Output the [x, y] coordinate of the center of the cell containing the given text.  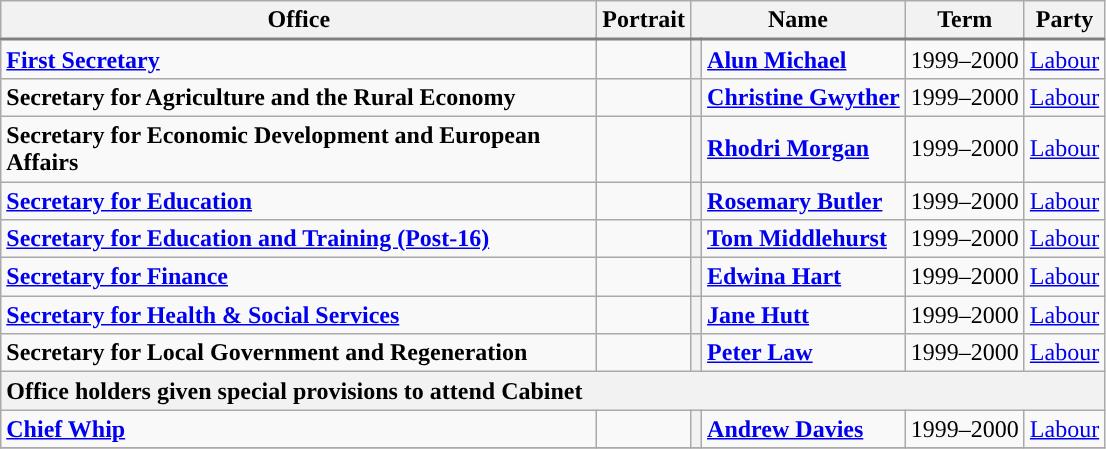
Party [1064, 20]
Secretary for Education and Training (Post-16) [299, 239]
Secretary for Agriculture and the Rural Economy [299, 97]
Name [798, 20]
Alun Michael [804, 60]
Tom Middlehurst [804, 239]
Jane Hutt [804, 315]
Christine Gwyther [804, 97]
Peter Law [804, 353]
Office holders given special provisions to attend Cabinet [553, 391]
Rhodri Morgan [804, 148]
Edwina Hart [804, 277]
Portrait [644, 20]
Secretary for Economic Development and European Affairs [299, 148]
First Secretary [299, 60]
Term [964, 20]
Andrew Davies [804, 429]
Secretary for Education [299, 201]
Secretary for Finance [299, 277]
Rosemary Butler [804, 201]
Secretary for Health & Social Services [299, 315]
Office [299, 20]
Secretary for Local Government and Regeneration [299, 353]
Chief Whip [299, 429]
